From the cell containing the given text, extract its center point as [X, Y] coordinate. 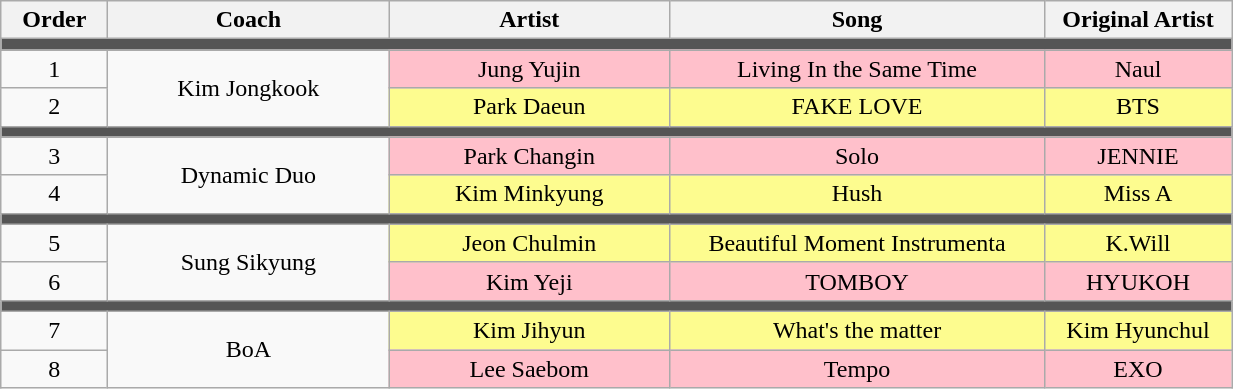
Kim Minkyung [530, 194]
FAKE LOVE [858, 107]
Order [54, 20]
Kim Jongkook [248, 88]
Coach [248, 20]
JENNIE [1138, 156]
Tempo [858, 369]
Kim Hyunchul [1138, 330]
Original Artist [1138, 20]
Artist [530, 20]
Living In the Same Time [858, 69]
3 [54, 156]
Lee Saebom [530, 369]
1 [54, 69]
K.Will [1138, 243]
8 [54, 369]
EXO [1138, 369]
2 [54, 107]
HYUKOH [1138, 281]
Park Daeun [530, 107]
Kim Yeji [530, 281]
5 [54, 243]
Song [858, 20]
Jeon Chulmin [530, 243]
Kim Jihyun [530, 330]
BoA [248, 349]
Hush [858, 194]
Naul [1138, 69]
BTS [1138, 107]
Jung Yujin [530, 69]
Dynamic Duo [248, 175]
Park Changin [530, 156]
7 [54, 330]
TOMBOY [858, 281]
Solo [858, 156]
Miss A [1138, 194]
Sung Sikyung [248, 262]
4 [54, 194]
6 [54, 281]
What's the matter [858, 330]
Beautiful Moment Instrumenta [858, 243]
